Detect which cell encompasses the target text, then output its [x, y] center coordinate. 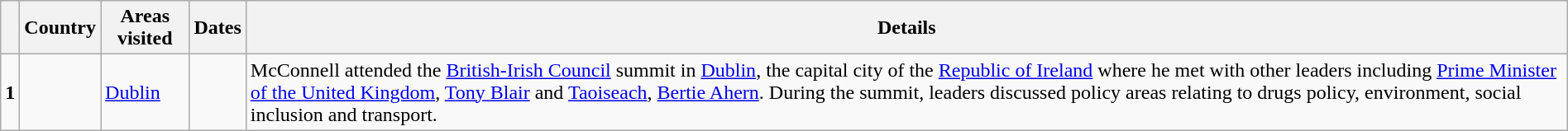
Dublin [146, 92]
Details [906, 28]
Areas visited [146, 28]
Country [60, 28]
Dates [218, 28]
1 [10, 92]
